Search for the cell housing the specified text and yield its [x, y] center coordinate. 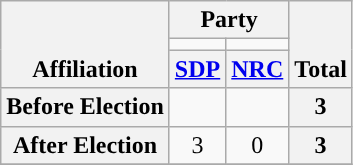
0 [258, 145]
Affiliation [86, 44]
SDP [197, 69]
After Election [86, 145]
Party [228, 20]
Before Election [86, 107]
NRC [258, 69]
Total [321, 44]
